Capture the cell that displays the provided text and extract its (X, Y) central coordinate. 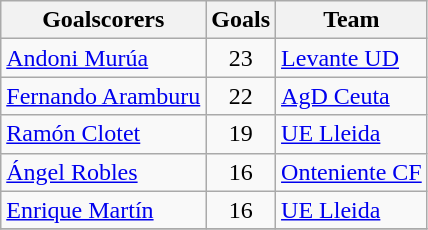
Team (352, 20)
Andoni Murúa (104, 58)
Goals (241, 20)
Ángel Robles (104, 172)
Ramón Clotet (104, 134)
23 (241, 58)
Onteniente CF (352, 172)
Goalscorers (104, 20)
Fernando Aramburu (104, 96)
AgD Ceuta (352, 96)
Levante UD (352, 58)
19 (241, 134)
22 (241, 96)
Enrique Martín (104, 210)
